Pinpoint the cell where the given text exists, returning its (X, Y) midpoint coordinate. 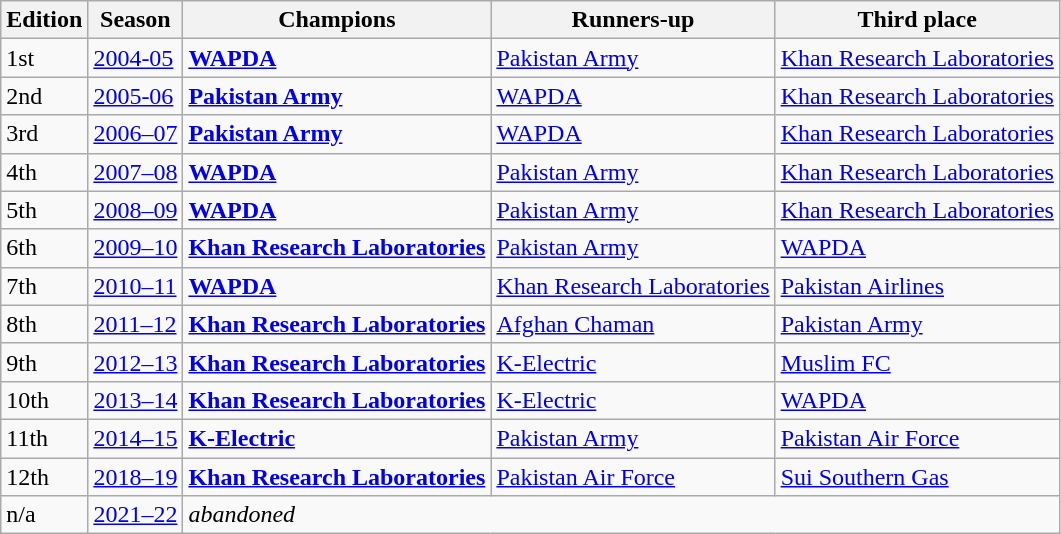
2011–12 (136, 324)
2013–14 (136, 400)
2010–11 (136, 286)
12th (44, 477)
8th (44, 324)
2004-05 (136, 58)
2014–15 (136, 438)
4th (44, 172)
5th (44, 210)
Muslim FC (917, 362)
2008–09 (136, 210)
Season (136, 20)
2005-06 (136, 96)
Runners-up (633, 20)
2nd (44, 96)
2009–10 (136, 248)
1st (44, 58)
Edition (44, 20)
2021–22 (136, 515)
9th (44, 362)
2018–19 (136, 477)
Champions (337, 20)
7th (44, 286)
2007–08 (136, 172)
6th (44, 248)
11th (44, 438)
Pakistan Airlines (917, 286)
Third place (917, 20)
10th (44, 400)
n/a (44, 515)
abandoned (621, 515)
2006–07 (136, 134)
3rd (44, 134)
Afghan Chaman (633, 324)
Sui Southern Gas (917, 477)
2012–13 (136, 362)
